Capture the cell that displays the provided text and extract its (x, y) central coordinate. 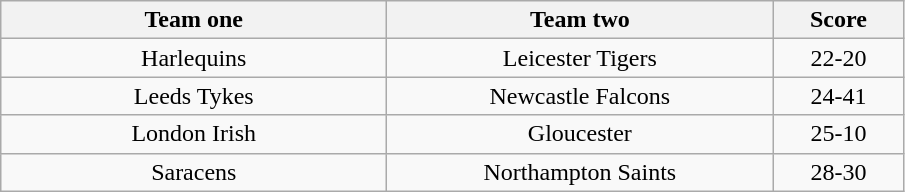
22-20 (838, 58)
24-41 (838, 96)
Leicester Tigers (580, 58)
Team one (194, 20)
25-10 (838, 134)
Gloucester (580, 134)
Leeds Tykes (194, 96)
Northampton Saints (580, 172)
Score (838, 20)
Newcastle Falcons (580, 96)
Harlequins (194, 58)
London Irish (194, 134)
Saracens (194, 172)
28-30 (838, 172)
Team two (580, 20)
